Return (X, Y) of the center of cell containing provided text 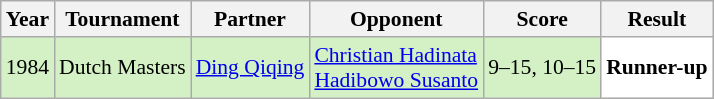
1984 (28, 68)
Tournament (122, 19)
Result (656, 19)
Dutch Masters (122, 68)
Opponent (396, 19)
Score (542, 19)
Christian Hadinata Hadibowo Susanto (396, 68)
Runner-up (656, 68)
Partner (250, 19)
Year (28, 19)
9–15, 10–15 (542, 68)
Ding Qiqing (250, 68)
